Return the (x, y) coordinate for the center point of the cell that contains the specified text.  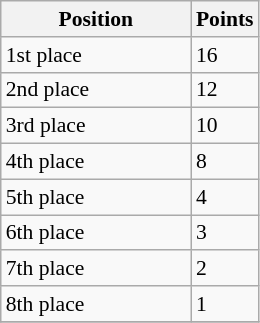
2 (225, 269)
3 (225, 233)
Position (96, 19)
Points (225, 19)
10 (225, 126)
16 (225, 55)
12 (225, 90)
6th place (96, 233)
1st place (96, 55)
2nd place (96, 90)
1 (225, 304)
4 (225, 197)
5th place (96, 197)
8th place (96, 304)
4th place (96, 162)
3rd place (96, 126)
7th place (96, 269)
8 (225, 162)
